Find where the given text appears and provide that cell's center as [X, Y] coordinate. 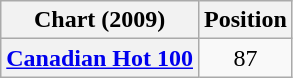
Chart (2009) [100, 20]
87 [246, 58]
Position [246, 20]
Canadian Hot 100 [100, 58]
